Provide the (X, Y) coordinate of the cell's center where the given text is located.  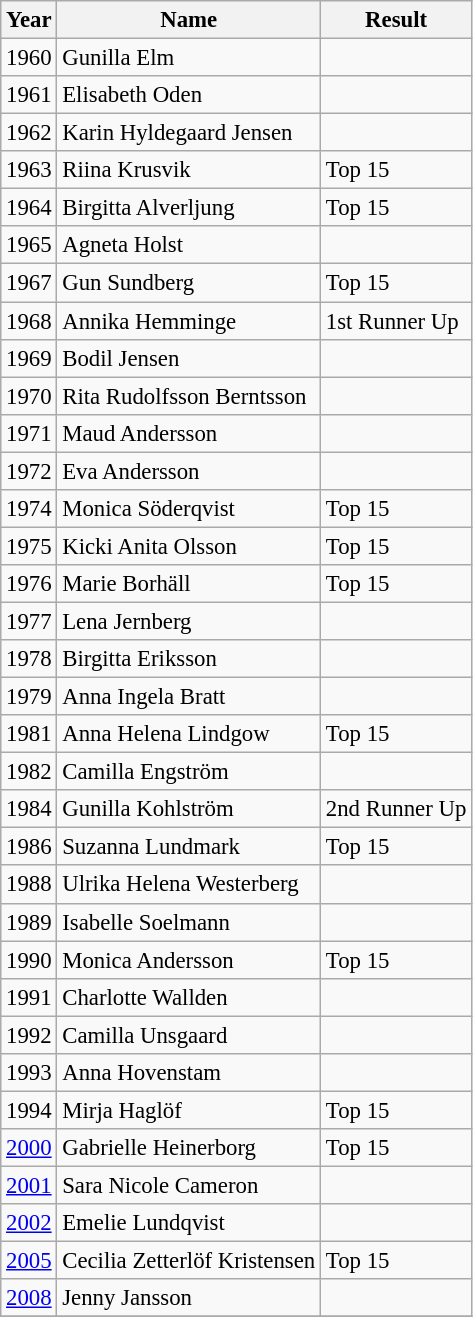
Emelie Lundqvist (189, 1223)
1960 (29, 58)
Rita Rudolfsson Berntsson (189, 396)
Anna Helena Lindgow (189, 734)
1984 (29, 809)
Kicki Anita Olsson (189, 546)
Birgitta Alverljung (189, 208)
1994 (29, 1110)
Ulrika Helena Westerberg (189, 885)
1981 (29, 734)
1961 (29, 95)
Result (396, 20)
1967 (29, 283)
Cecilia Zetterlöf Kristensen (189, 1261)
1964 (29, 208)
1991 (29, 997)
1972 (29, 471)
1988 (29, 885)
1976 (29, 584)
1st Runner Up (396, 321)
Lena Jernberg (189, 621)
1970 (29, 396)
Maud Andersson (189, 433)
1962 (29, 133)
Sara Nicole Cameron (189, 1185)
Gunilla Kohlström (189, 809)
2005 (29, 1261)
1965 (29, 245)
1992 (29, 1035)
1978 (29, 659)
Agneta Holst (189, 245)
2001 (29, 1185)
Isabelle Soelmann (189, 922)
1990 (29, 960)
Monica Andersson (189, 960)
1979 (29, 697)
Camilla Engström (189, 772)
Birgitta Eriksson (189, 659)
1971 (29, 433)
2002 (29, 1223)
Marie Borhäll (189, 584)
Elisabeth Oden (189, 95)
2000 (29, 1148)
Gunilla Elm (189, 58)
Riina Krusvik (189, 170)
Karin Hyldegaard Jensen (189, 133)
Mirja Haglöf (189, 1110)
Gabrielle Heinerborg (189, 1148)
Gun Sundberg (189, 283)
Year (29, 20)
Suzanna Lundmark (189, 847)
Name (189, 20)
1993 (29, 1073)
1986 (29, 847)
1969 (29, 358)
Bodil Jensen (189, 358)
Annika Hemminge (189, 321)
Camilla Unsgaard (189, 1035)
1974 (29, 509)
1977 (29, 621)
1963 (29, 170)
2nd Runner Up (396, 809)
Charlotte Wallden (189, 997)
1968 (29, 321)
1989 (29, 922)
1982 (29, 772)
1975 (29, 546)
Jenny Jansson (189, 1298)
Anna Ingela Bratt (189, 697)
2008 (29, 1298)
Anna Hovenstam (189, 1073)
Monica Söderqvist (189, 509)
Eva Andersson (189, 471)
